Pinpoint the cell where the given text exists, returning its [X, Y] midpoint coordinate. 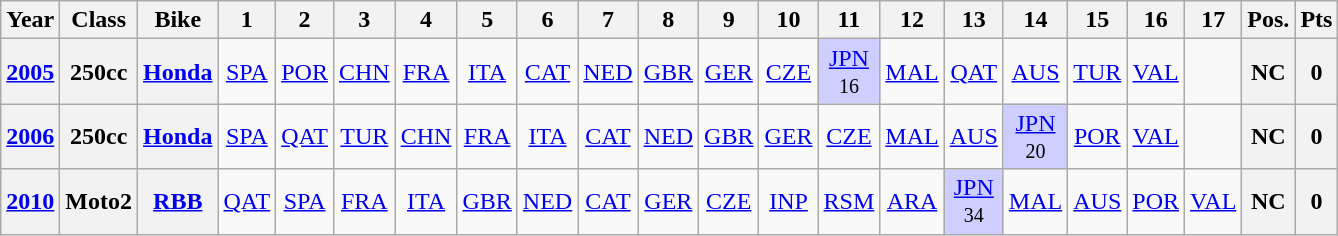
JPN20 [1035, 136]
Moto2 [99, 202]
Pos. [1268, 20]
2 [305, 20]
9 [729, 20]
12 [912, 20]
RSM [849, 202]
10 [788, 20]
16 [1156, 20]
Bike [178, 20]
Pts [1316, 20]
13 [974, 20]
2010 [30, 202]
2006 [30, 136]
Class [99, 20]
INP [788, 202]
JPN16 [849, 72]
7 [608, 20]
1 [247, 20]
2005 [30, 72]
4 [426, 20]
RBB [178, 202]
ARA [912, 202]
17 [1214, 20]
Year [30, 20]
5 [487, 20]
6 [547, 20]
11 [849, 20]
8 [668, 20]
3 [364, 20]
15 [1098, 20]
JPN34 [974, 202]
14 [1035, 20]
